For the text-containing cell, return its midpoint in [X, Y] coordinate format. 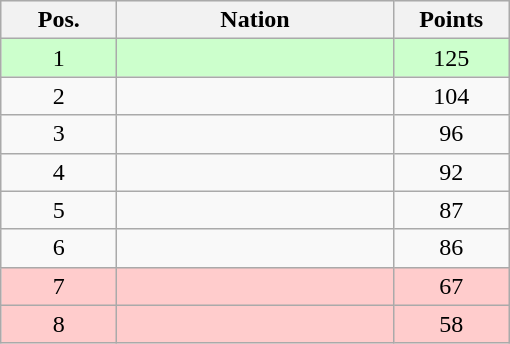
2 [59, 96]
92 [451, 172]
96 [451, 134]
1 [59, 58]
6 [59, 248]
104 [451, 96]
67 [451, 286]
86 [451, 248]
5 [59, 210]
Pos. [59, 20]
4 [59, 172]
Nation [255, 20]
87 [451, 210]
58 [451, 324]
125 [451, 58]
3 [59, 134]
7 [59, 286]
8 [59, 324]
Points [451, 20]
